Search for the cell housing the specified text and yield its (x, y) center coordinate. 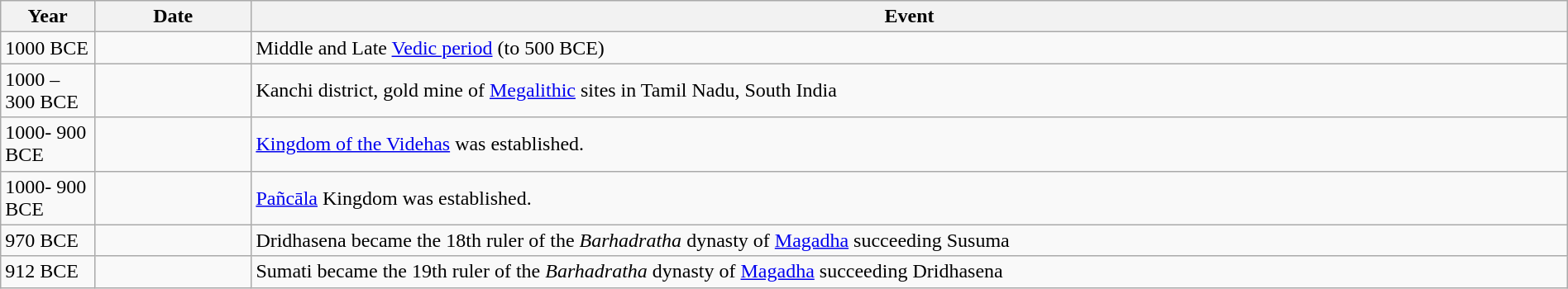
912 BCE (48, 272)
Event (910, 17)
Pañcāla Kingdom was established. (910, 198)
970 BCE (48, 240)
Kingdom of the Videhas was established. (910, 144)
1000 BCE (48, 48)
Year (48, 17)
Dridhasena became the 18th ruler of the Barhadratha dynasty of Magadha succeeding Susuma (910, 240)
Middle and Late Vedic period (to 500 BCE) (910, 48)
Sumati became the 19th ruler of the Barhadratha dynasty of Magadha succeeding Dridhasena (910, 272)
Kanchi district, gold mine of Megalithic sites in Tamil Nadu, South India (910, 91)
Date (172, 17)
1000 – 300 BCE (48, 91)
